Capture the cell that displays the provided text and extract its [X, Y] central coordinate. 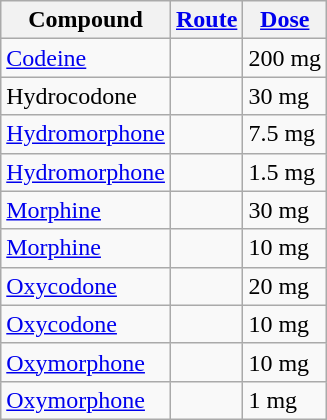
7.5 mg [285, 134]
Codeine [86, 58]
200 mg [285, 58]
Route [206, 20]
Hydrocodone [86, 96]
Dose [285, 20]
1.5 mg [285, 172]
Compound [86, 20]
1 mg [285, 400]
20 mg [285, 286]
